Capture the cell that displays the provided text and extract its [X, Y] central coordinate. 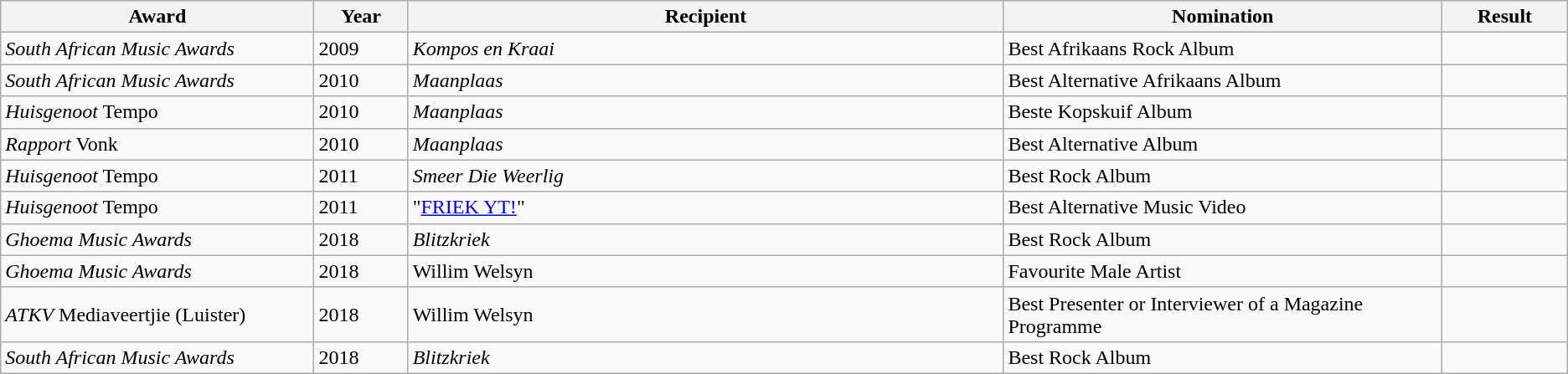
Kompos en Kraai [705, 49]
Favourite Male Artist [1223, 271]
2009 [361, 49]
Best Alternative Afrikaans Album [1223, 80]
Nomination [1223, 17]
"FRIEK YT!" [705, 207]
ATKV Mediaveertjie (Luister) [157, 315]
Smeer Die Weerlig [705, 176]
Best Alternative Music Video [1223, 207]
Award [157, 17]
Beste Kopskuif Album [1223, 112]
Rapport Vonk [157, 144]
Recipient [705, 17]
Best Afrikaans Rock Album [1223, 49]
Best Presenter or Interviewer of a Magazine Programme [1223, 315]
Best Alternative Album [1223, 144]
Result [1505, 17]
Year [361, 17]
